Find where the given text appears and provide that cell's center as (X, Y) coordinate. 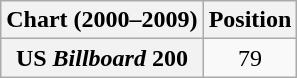
79 (250, 58)
Chart (2000–2009) (102, 20)
Position (250, 20)
US Billboard 200 (102, 58)
